Search for the cell housing the specified text and yield its [X, Y] center coordinate. 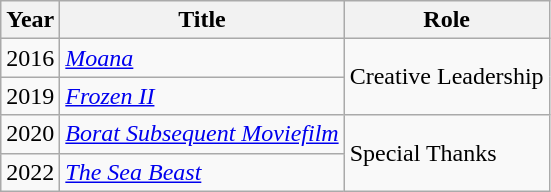
The Sea Beast [202, 172]
Special Thanks [446, 153]
2022 [30, 172]
Role [446, 20]
Creative Leadership [446, 77]
2016 [30, 58]
Year [30, 20]
2019 [30, 96]
2020 [30, 134]
Borat Subsequent Moviefilm [202, 134]
Moana [202, 58]
Title [202, 20]
Frozen II [202, 96]
